Output the (x, y) coordinate of the center of the cell containing the given text.  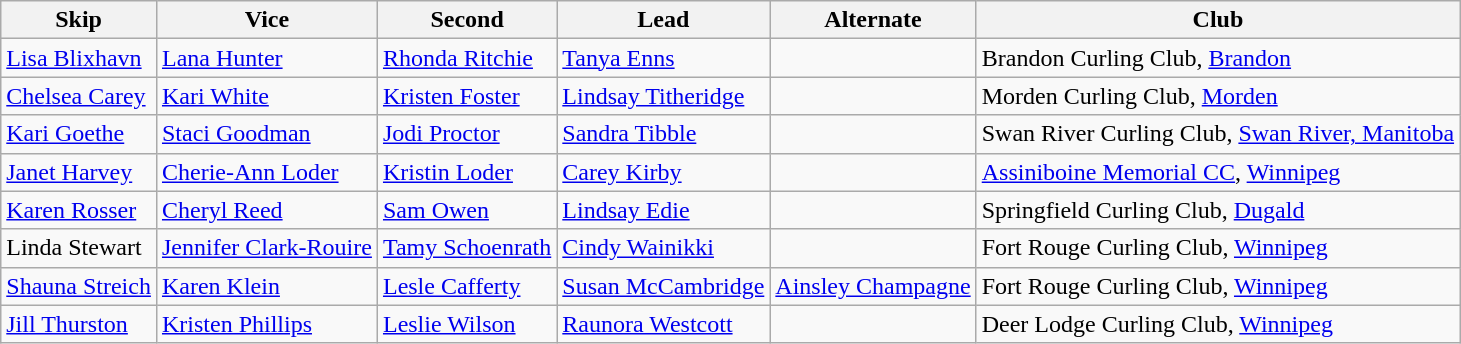
Lisa Blixhavn (79, 58)
Tamy Schoenrath (466, 248)
Susan McCambridge (664, 286)
Kari White (266, 96)
Cherie-Ann Loder (266, 172)
Cindy Wainikki (664, 248)
Deer Lodge Curling Club, Winnipeg (1218, 324)
Ainsley Champagne (873, 286)
Shauna Streich (79, 286)
Vice (266, 20)
Jodi Proctor (466, 134)
Sam Owen (466, 210)
Club (1218, 20)
Chelsea Carey (79, 96)
Sandra Tibble (664, 134)
Lana Hunter (266, 58)
Karen Klein (266, 286)
Skip (79, 20)
Swan River Curling Club, Swan River, Manitoba (1218, 134)
Carey Kirby (664, 172)
Springfield Curling Club, Dugald (1218, 210)
Staci Goodman (266, 134)
Lead (664, 20)
Kristin Loder (466, 172)
Kari Goethe (79, 134)
Janet Harvey (79, 172)
Tanya Enns (664, 58)
Leslie Wilson (466, 324)
Cheryl Reed (266, 210)
Kristen Foster (466, 96)
Karen Rosser (79, 210)
Lindsay Titheridge (664, 96)
Jennifer Clark-Rouire (266, 248)
Assiniboine Memorial CC, Winnipeg (1218, 172)
Jill Thurston (79, 324)
Morden Curling Club, Morden (1218, 96)
Linda Stewart (79, 248)
Second (466, 20)
Raunora Westcott (664, 324)
Rhonda Ritchie (466, 58)
Alternate (873, 20)
Brandon Curling Club, Brandon (1218, 58)
Lesle Cafferty (466, 286)
Kristen Phillips (266, 324)
Lindsay Edie (664, 210)
